Detect which cell encompasses the target text, then output its (x, y) center coordinate. 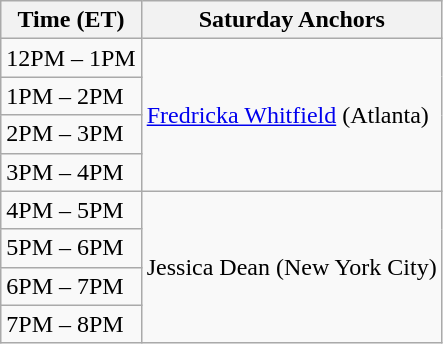
Fredricka Whitfield (Atlanta) (292, 115)
4PM – 5PM (71, 210)
Time (ET) (71, 20)
12PM – 1PM (71, 58)
5PM – 6PM (71, 248)
1PM – 2PM (71, 96)
2PM – 3PM (71, 134)
Saturday Anchors (292, 20)
Jessica Dean (New York City) (292, 267)
3PM – 4PM (71, 172)
6PM – 7PM (71, 286)
7PM – 8PM (71, 324)
